Find where the given text appears and provide that cell's center as [X, Y] coordinate. 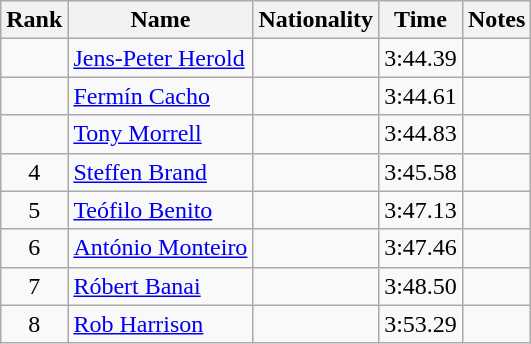
3:47.46 [421, 248]
Notes [496, 20]
Jens-Peter Herold [160, 58]
Róbert Banai [160, 286]
Rob Harrison [160, 324]
Tony Morrell [160, 134]
4 [34, 172]
Rank [34, 20]
6 [34, 248]
Fermín Cacho [160, 96]
3:45.58 [421, 172]
3:48.50 [421, 286]
Teófilo Benito [160, 210]
3:44.39 [421, 58]
Name [160, 20]
3:44.83 [421, 134]
3:47.13 [421, 210]
Steffen Brand [160, 172]
Nationality [316, 20]
7 [34, 286]
5 [34, 210]
António Monteiro [160, 248]
3:53.29 [421, 324]
8 [34, 324]
3:44.61 [421, 96]
Time [421, 20]
